Return the [x, y] coordinate for the center point of the cell that contains the specified text.  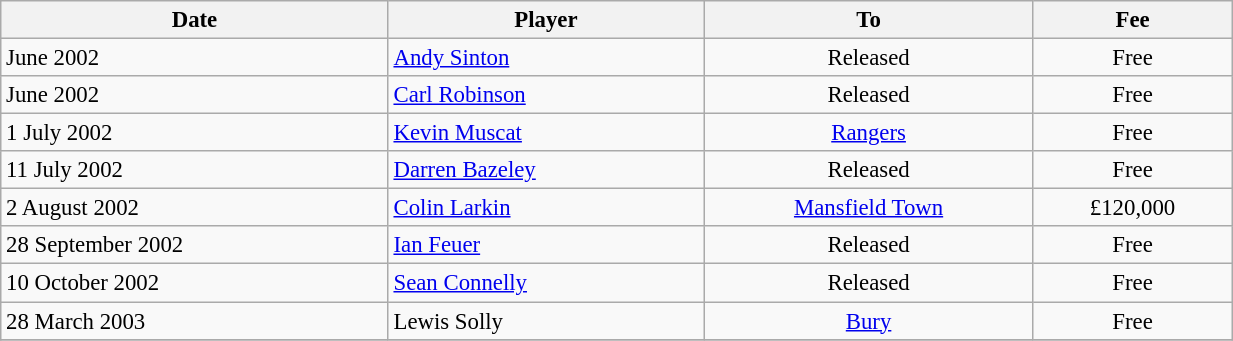
Mansfield Town [869, 208]
Sean Connelly [546, 283]
To [869, 20]
Player [546, 20]
28 September 2002 [194, 245]
11 July 2002 [194, 170]
£120,000 [1132, 208]
Lewis Solly [546, 321]
Carl Robinson [546, 95]
10 October 2002 [194, 283]
Colin Larkin [546, 208]
Bury [869, 321]
28 March 2003 [194, 321]
Ian Feuer [546, 245]
1 July 2002 [194, 133]
Fee [1132, 20]
Rangers [869, 133]
2 August 2002 [194, 208]
Andy Sinton [546, 58]
Kevin Muscat [546, 133]
Date [194, 20]
Darren Bazeley [546, 170]
